Identify which cell holds the provided text, then report its (X, Y) central coordinate. 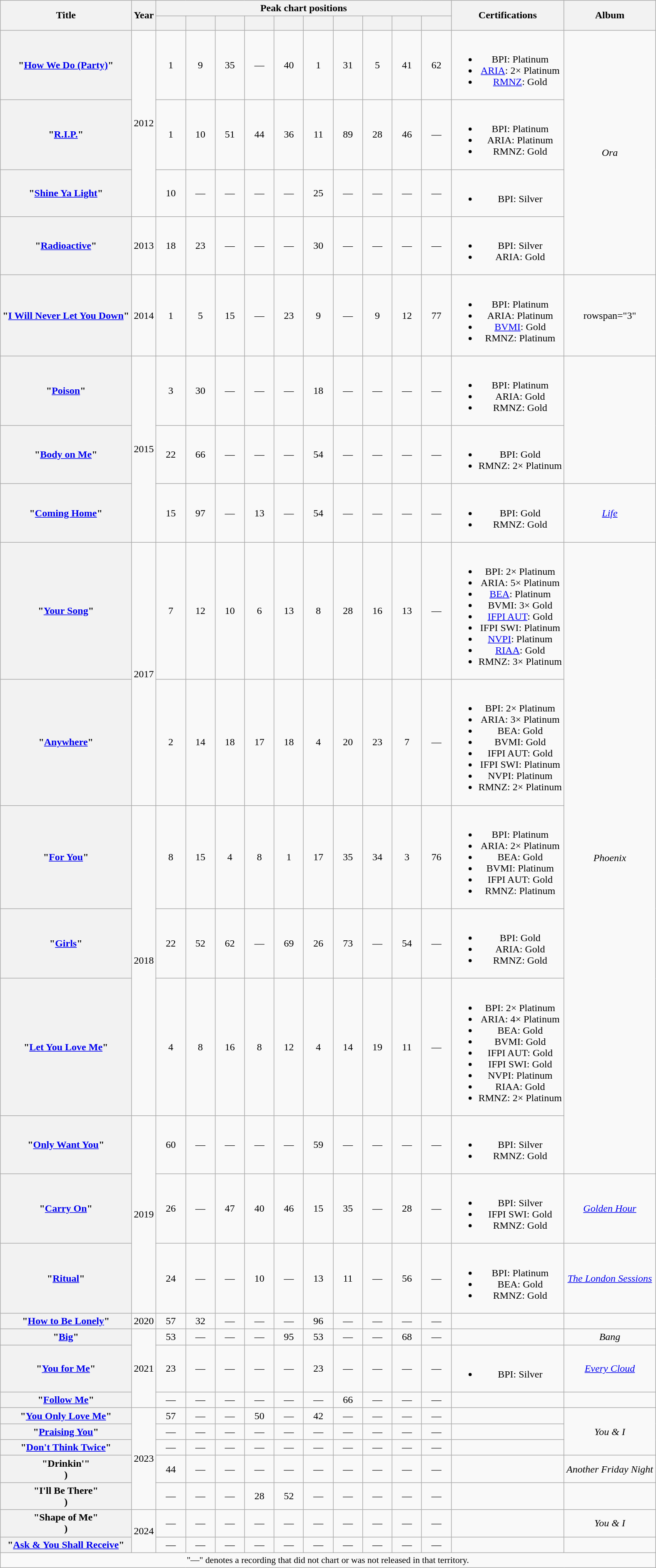
Ora (610, 153)
"Body on Me" (66, 455)
2018 (144, 960)
76 (437, 857)
36 (289, 135)
BPI: SilverRMNZ: Gold (507, 1145)
96 (318, 1321)
BPI: PlatinumARIA: PlatinumBVMI: GoldRMNZ: Platinum (507, 316)
"Your Song" (66, 611)
47 (230, 1209)
BPI: 2× PlatinumARIA: 5× PlatinumBEA: PlatinumBVMI: 3× GoldIFPI AUT: GoldIFPI SWI: PlatinumNVPI: PlatinumRIAA: GoldRMNZ: 3× Platinum (507, 611)
41 (407, 65)
Another Friday Night (610, 1469)
BPI: GoldARIA: GoldRMNZ: Gold (507, 944)
"Girls" (66, 944)
2012 (144, 123)
BPI: PlatinumARIA: GoldRMNZ: Gold (507, 391)
2021 (144, 1369)
"You Only Love Me" (66, 1416)
"Only Want You" (66, 1145)
59 (318, 1145)
Peak chart positions (304, 8)
The London Sessions (610, 1278)
"Coming Home" (66, 513)
97 (201, 513)
2023 (144, 1459)
2013 (144, 246)
24 (171, 1278)
"Ritual" (66, 1278)
"Ask & You Shall Receive" (66, 1545)
BPI: 2× PlatinumARIA: 4× PlatinumBEA: GoldBVMI: GoldIFPI AUT: GoldIFPI SWI: GoldNVPI: PlatinumRIAA: GoldRMNZ: 2× Platinum (507, 1047)
"Poison" (66, 391)
2014 (144, 316)
Year (144, 15)
"Anywhere" (66, 742)
73 (348, 944)
"R.I.P." (66, 135)
95 (289, 1337)
"Carry On" (66, 1209)
"Radioactive" (66, 246)
BPI: PlatinumARIA: PlatinumRMNZ: Gold (507, 135)
20 (348, 742)
Album (610, 15)
"You for Me" (66, 1369)
"Big" (66, 1337)
2015 (144, 449)
"How to Be Lonely" (66, 1321)
BPI: SilverIFPI SWI: GoldRMNZ: Gold (507, 1209)
"For You" (66, 857)
rowspan="3" (610, 316)
2 (171, 742)
"Shape of Me") (66, 1523)
2024 (144, 1531)
51 (230, 135)
BPI: 2× PlatinumARIA: 3× PlatinumBEA: GoldBVMI: GoldIFPI AUT: GoldIFPI SWI: PlatinumNVPI: PlatinumRMNZ: 2× Platinum (507, 742)
"Don't Think Twice" (66, 1448)
BPI: PlatinumARIA: 2× PlatinumBEA: GoldBVMI: PlatinumIFPI AUT: GoldRMNZ: Platinum (507, 857)
Bang (610, 1337)
60 (171, 1145)
Life (610, 513)
56 (407, 1278)
2020 (144, 1321)
"—" denotes a recording that did not chart or was not released in that territory. (328, 1560)
32 (201, 1321)
6 (259, 611)
Golden Hour (610, 1209)
"I Will Never Let You Down" (66, 316)
69 (289, 944)
68 (407, 1337)
77 (437, 316)
2019 (144, 1214)
2017 (144, 674)
"Praising You" (66, 1432)
50 (259, 1416)
"How We Do (Party)" (66, 65)
31 (348, 65)
Certifications (507, 15)
89 (348, 135)
42 (318, 1416)
Title (66, 15)
BPI: PlatinumBEA: GoldRMNZ: Gold (507, 1278)
Phoenix (610, 858)
"Follow Me" (66, 1400)
"I'll Be There") (66, 1496)
Every Cloud (610, 1369)
BPI: GoldRMNZ: 2× Platinum (507, 455)
"Shine Ya Light" (66, 193)
34 (377, 857)
BPI: GoldRMNZ: Gold (507, 513)
19 (377, 1047)
25 (318, 193)
"Let You Love Me" (66, 1047)
"Drinkin'") (66, 1469)
BPI: SilverARIA: Gold (507, 246)
BPI: PlatinumARIA: 2× PlatinumRMNZ: Gold (507, 65)
